Pinpoint the cell where the given text exists, returning its [X, Y] midpoint coordinate. 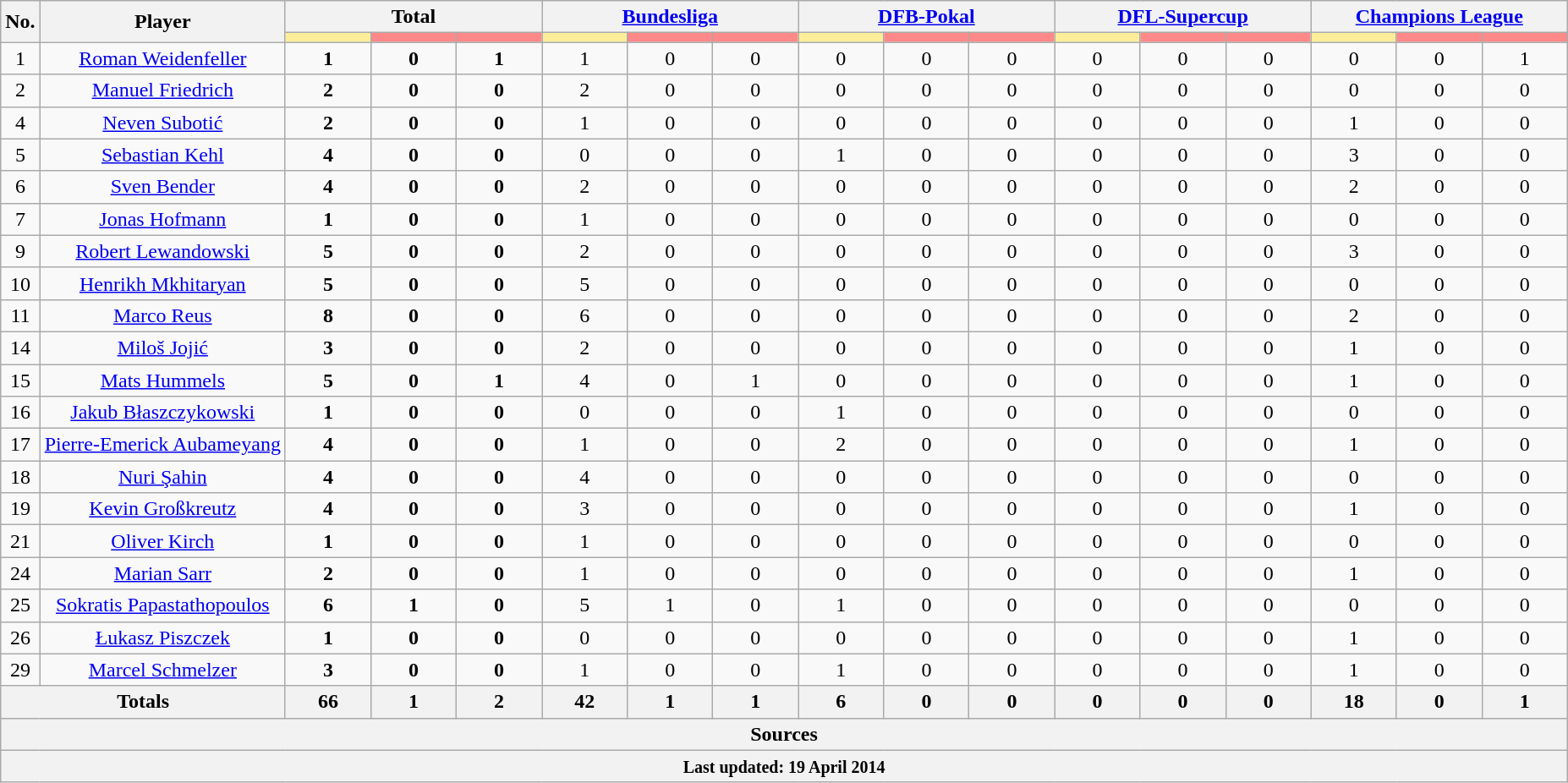
11 [20, 315]
Last updated: 19 April 2014 [785, 766]
Łukasz Piszczek [162, 638]
Pierre-Emerick Aubameyang [162, 445]
Marco Reus [162, 315]
Miloš Jojić [162, 348]
Kevin Großkreutz [162, 509]
26 [20, 638]
15 [20, 380]
29 [20, 670]
Player [162, 22]
16 [20, 413]
Nuri Şahin [162, 477]
No. [20, 22]
Robert Lewandowski [162, 251]
Mats Hummels [162, 380]
10 [20, 283]
Jonas Hofmann [162, 219]
Henrikh Mkhitaryan [162, 283]
Sebastian Kehl [162, 155]
Roman Weidenfeller [162, 58]
Champions League [1439, 17]
9 [20, 251]
42 [585, 702]
7 [20, 219]
Neven Subotić [162, 123]
8 [328, 315]
24 [20, 573]
Sokratis Papastathopoulos [162, 605]
Total [413, 17]
Marcel Schmelzer [162, 670]
25 [20, 605]
DFB-Pokal [927, 17]
DFL-Supercup [1182, 17]
Totals [144, 702]
Manuel Friedrich [162, 90]
Oliver Kirch [162, 541]
Marian Sarr [162, 573]
Sven Bender [162, 187]
17 [20, 445]
19 [20, 509]
Bundesliga [670, 17]
Sources [785, 734]
14 [20, 348]
21 [20, 541]
Jakub Błaszczykowski [162, 413]
66 [328, 702]
